Scan for the cell matching the given text and deliver its (x, y) coordinate at center. 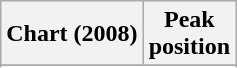
Chart (2008) (72, 34)
Peakposition (189, 34)
